Provide the (x, y) coordinate of the cell's center where the given text is located.  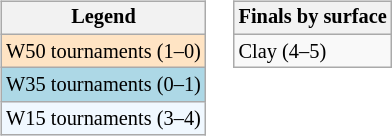
W35 tournaments (0–1) (103, 85)
Finals by surface (313, 18)
Clay (4–5) (313, 51)
W15 tournaments (3–4) (103, 119)
Legend (103, 18)
W50 tournaments (1–0) (103, 51)
